Locate the cell with the specified text and output its [X, Y] center coordinate. 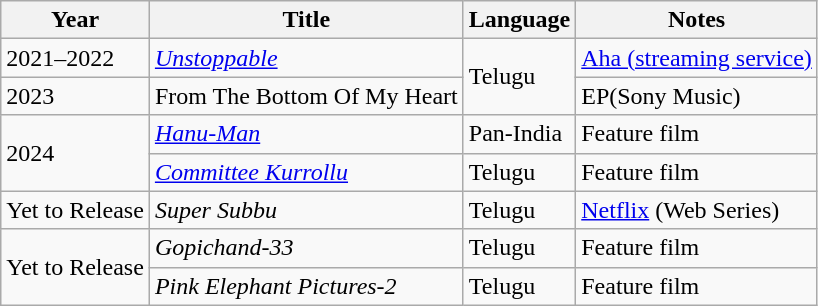
2021–2022 [76, 58]
Notes [697, 20]
Pink Elephant Pictures-2 [306, 286]
From The Bottom Of My Heart [306, 96]
Year [76, 20]
Gopichand-33 [306, 248]
Committee Kurrollu [306, 172]
EP(Sony Music) [697, 96]
Language [519, 20]
Super Subbu [306, 210]
Title [306, 20]
Netflix (Web Series) [697, 210]
Aha (streaming service) [697, 58]
Pan-India [519, 134]
2024 [76, 153]
2023 [76, 96]
Hanu-Man [306, 134]
Unstoppable [306, 58]
